Determine the [X, Y] coordinate at the center of the cell enclosing the given text.  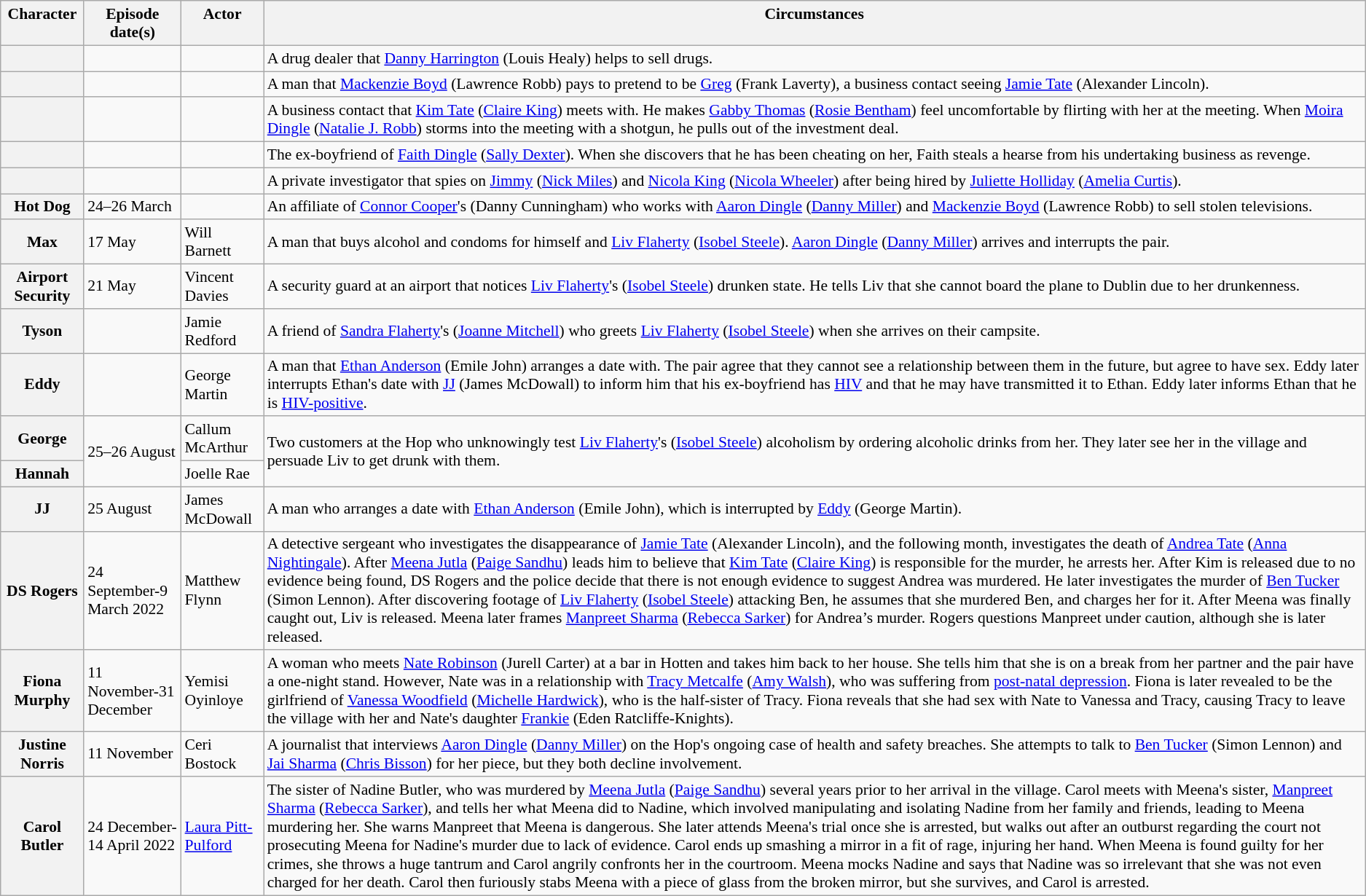
DS Rogers [42, 590]
A private investigator that spies on Jimmy (Nick Miles) and Nicola King (Nicola Wheeler) after being hired by Juliette Holliday (Amelia Curtis). [815, 181]
24–26 March [133, 207]
George Martin [223, 385]
A man that Mackenzie Boyd (Lawrence Robb) pays to pretend to be Greg (Frank Laverty), a business contact seeing Jamie Tate (Alexander Lincoln). [815, 85]
George [42, 439]
Carol Butler [42, 836]
Actor [223, 23]
Matthew Flynn [223, 590]
Jamie Redford [223, 331]
A man who arranges a date with Ethan Anderson (Emile John), which is interrupted by Eddy (George Martin). [815, 508]
Justine Norris [42, 755]
A man that buys alcohol and condoms for himself and Liv Flaherty (Isobel Steele). Aaron Dingle (Danny Miller) arrives and interrupts the pair. [815, 242]
Max [42, 242]
A friend of Sandra Flaherty's (Joanne Mitchell) who greets Liv Flaherty (Isobel Steele) when she arrives on their campsite. [815, 331]
Eddy [42, 385]
21 May [133, 287]
17 May [133, 242]
Character [42, 23]
James McDowall [223, 508]
11 November-31 December [133, 691]
Fiona Murphy [42, 691]
Joelle Rae [223, 474]
Hot Dog [42, 207]
24 December-14 April 2022 [133, 836]
11 November [133, 755]
Vincent Davies [223, 287]
Tyson [42, 331]
Hannah [42, 474]
25 August [133, 508]
Circumstances [815, 23]
Laura Pitt-Pulford [223, 836]
Episode date(s) [133, 23]
25–26 August [133, 452]
Ceri Bostock [223, 755]
JJ [42, 508]
24 September-9 March 2022 [133, 590]
Yemisi Oyinloye [223, 691]
Airport Security [42, 287]
Will Barnett [223, 242]
A drug dealer that Danny Harrington (Louis Healy) helps to sell drugs. [815, 58]
Callum McArthur [223, 439]
